Detect which cell encompasses the target text, then output its (X, Y) center coordinate. 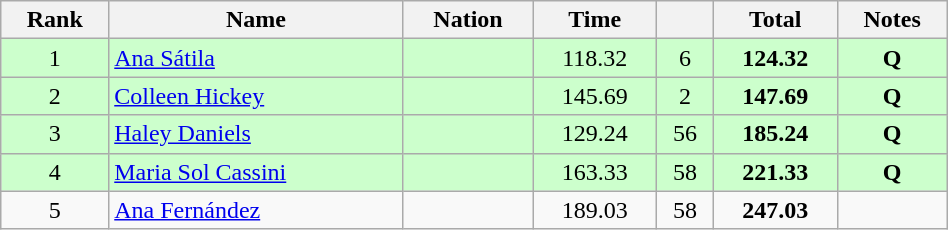
247.03 (775, 210)
Notes (892, 20)
Ana Fernández (256, 210)
5 (55, 210)
Nation (468, 20)
4 (55, 172)
Haley Daniels (256, 134)
185.24 (775, 134)
1 (55, 58)
221.33 (775, 172)
Name (256, 20)
Maria Sol Cassini (256, 172)
56 (685, 134)
3 (55, 134)
129.24 (595, 134)
147.69 (775, 96)
Total (775, 20)
124.32 (775, 58)
Ana Sátila (256, 58)
189.03 (595, 210)
145.69 (595, 96)
118.32 (595, 58)
Rank (55, 20)
Colleen Hickey (256, 96)
163.33 (595, 172)
6 (685, 58)
Time (595, 20)
